Scan for the cell matching the given text and deliver its [X, Y] coordinate at center. 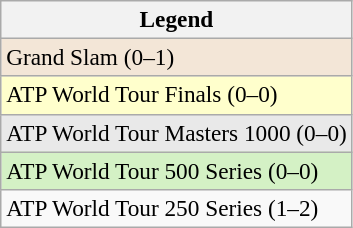
Grand Slam (0–1) [176, 57]
ATP World Tour 500 Series (0–0) [176, 170]
ATP World Tour 250 Series (1–2) [176, 208]
ATP World Tour Finals (0–0) [176, 95]
ATP World Tour Masters 1000 (0–0) [176, 133]
Legend [176, 19]
